Extract the (x, y) coordinate from the center of the cell holding the provided text.  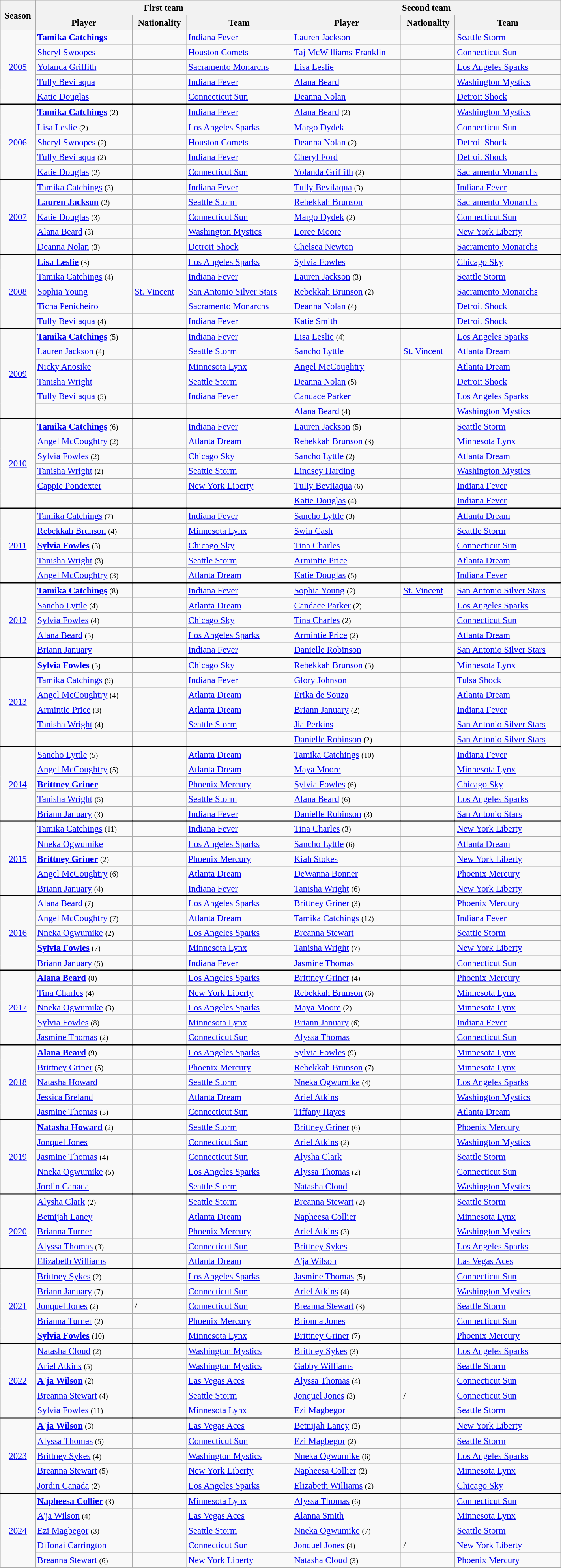
2005 (18, 67)
Maya Moore (346, 769)
Natasha Howard (2) (84, 1127)
Deanna Nolan (346, 97)
Jonquel Jones (84, 1142)
Tina Charles (4) (84, 993)
Napheesa Collier (2) (346, 1470)
Sancho Lyttle (2) (346, 456)
Sheryl Swoopes (2) (84, 142)
Lauren Jackson (346, 38)
Tamika Catchings (3) (84, 187)
Ariel Atkins (4) (346, 1291)
Natasha Howard (84, 1082)
Natasha Cloud (2) (84, 1351)
Ariel Atkins (2) (346, 1142)
Rebekkah Brunson (3) (346, 441)
Angel McCoughtry (7) (84, 918)
Jonquel Jones (3) (346, 1396)
A'ja Wilson (346, 1261)
Taj McWilliams-Franklin (346, 53)
Brittney Griner (5) (84, 1067)
Napheesa Collier (346, 1217)
Tully Bevilaqua (5) (84, 396)
Tanisha Wright (6) (346, 888)
Lauren Jackson (2) (84, 202)
Alana Beard (3) (84, 232)
Rebekkah Brunson (346, 202)
Lindsey Harding (346, 471)
Sylvia Fowles (4) (84, 620)
Tanisha Wright (5) (84, 799)
Natasha Cloud (346, 1187)
Deanna Nolan (5) (346, 381)
Tanisha Wright (4) (84, 725)
Sylvia Fowles (9) (346, 1052)
Alyssa Thomas (4) (346, 1381)
Rebekkah Brunson (2) (346, 292)
Jonquel Jones (4) (346, 1545)
DiJonai Carrington (84, 1545)
Ezi Magbegor (346, 1411)
Cappie Pondexter (84, 486)
Armintie Price (3) (84, 710)
Jasmine Thomas (5) (346, 1276)
Tully Bevilaqua (2) (84, 157)
Angel McCoughtry (6) (84, 873)
Candace Parker (346, 396)
Jordin Canada (2) (84, 1485)
Brittney Griner (3) (346, 903)
Tina Charles (346, 546)
Brianna Turner (84, 1231)
Briann January (5) (84, 963)
Tamika Catchings (4) (84, 277)
Tully Bevilaqua (84, 82)
Sancho Lyttle (4) (84, 605)
Sancho Lyttle (346, 352)
Tiffany Hayes (346, 1112)
Season (18, 15)
Jessica Breland (84, 1097)
Lauren Jackson (3) (346, 277)
A'ja Wilson (4) (84, 1516)
2009 (18, 374)
Betnijah Laney (2) (346, 1426)
Ezi Magbegor (3) (84, 1530)
Érika de Souza (346, 695)
Jasmine Thomas (4) (84, 1157)
Brianna Turner (2) (84, 1321)
Briann January (3) (84, 814)
Alana Beard (2) (346, 112)
2016 (18, 933)
Sylvia Fowles (8) (84, 1023)
Alysha Clark (346, 1157)
2019 (18, 1157)
Angel McCoughtry (5) (84, 769)
A'ja Wilson (3) (84, 1426)
Angel McCoughtry (346, 366)
Breanna Stewart (5) (84, 1470)
Tanisha Wright (84, 381)
Nneka Ogwumike (7) (346, 1530)
Glory Johnson (346, 680)
Sancho Lyttle (6) (346, 844)
Nneka Ogwumike (6) (346, 1456)
Alana Beard (6) (346, 799)
Tamika Catchings (9) (84, 680)
Katie Douglas (3) (84, 217)
Brittney Sykes (346, 1246)
Lauren Jackson (4) (84, 352)
2023 (18, 1455)
Sylvia Fowles (6) (346, 784)
Deanna Nolan (2) (346, 142)
Tina Charles (3) (346, 829)
Armintie Price (2) (346, 635)
Briann January (2) (346, 710)
Brittney Griner (84, 784)
Brittney Griner (4) (346, 978)
Katie Smith (346, 321)
Alyssa Thomas (5) (84, 1441)
2021 (18, 1306)
Nneka Ogwumike (3) (84, 1008)
Jasmine Thomas (3) (84, 1112)
Sancho Lyttle (3) (346, 516)
Tanisha Wright (3) (84, 561)
Gabby Williams (346, 1366)
2013 (18, 702)
Rebekkah Brunson (6) (346, 993)
Danielle Robinson (3) (346, 814)
Alana Beard (9) (84, 1052)
Breanna Stewart (6) (84, 1560)
Sylvia Fowles (10) (84, 1336)
Rebekkah Brunson (4) (84, 531)
Swin Cash (346, 531)
Ariel Atkins (3) (346, 1231)
Brionna Jones (346, 1321)
Alana Beard (5) (84, 635)
First team (163, 8)
Tamika Catchings (2) (84, 112)
Brittney Sykes (2) (84, 1276)
Nicky Anosike (84, 366)
Cheryl Ford (346, 157)
2011 (18, 546)
Danielle Robinson (2) (346, 740)
DeWanna Bonner (346, 873)
Tamika Catchings (7) (84, 516)
Nneka Ogwumike (84, 844)
Breanna Stewart (2) (346, 1201)
Tamika Catchings (84, 38)
Tully Bevilaqua (6) (346, 486)
Tamika Catchings (8) (84, 590)
Brittney Sykes (4) (84, 1456)
Tina Charles (2) (346, 620)
Alysha Clark (2) (84, 1201)
Jasmine Thomas (2) (84, 1037)
Alanna Smith (346, 1516)
2022 (18, 1380)
Margo Dydek (346, 127)
Brittney Griner (7) (346, 1336)
A'ja Wilson (2) (84, 1381)
Margo Dydek (2) (346, 217)
Deanna Nolan (4) (346, 306)
Tamika Catchings (11) (84, 829)
Briann January (6) (346, 1023)
2014 (18, 784)
Alyssa Thomas (6) (346, 1500)
Betnijah Laney (84, 1217)
Tamika Catchings (12) (346, 918)
Jia Perkins (346, 725)
Angel McCoughtry (2) (84, 441)
Angel McCoughtry (4) (84, 695)
Sancho Lyttle (5) (84, 754)
Sylvia Fowles (2) (84, 456)
Alana Beard (8) (84, 978)
2018 (18, 1082)
Kiah Stokes (346, 859)
Brittney Griner (6) (346, 1127)
Sylvia Fowles (5) (84, 665)
Elizabeth Williams (2) (346, 1485)
Tamika Catchings (10) (346, 754)
Sophia Young (2) (346, 590)
Deanna Nolan (3) (84, 246)
Briann January (7) (84, 1291)
Ticha Penicheiro (84, 306)
Brittney Griner (2) (84, 859)
Yolanda Griffith (84, 67)
Chelsea Newton (346, 246)
Jordin Canada (84, 1187)
Armintie Price (346, 561)
Alyssa Thomas (346, 1037)
Lisa Leslie (4) (346, 336)
Sylvia Fowles (7) (84, 948)
Angel McCoughtry (3) (84, 575)
2020 (18, 1231)
2010 (18, 464)
Breanna Stewart (4) (84, 1396)
Nneka Ogwumike (4) (346, 1082)
Nneka Ogwumike (5) (84, 1172)
Lauren Jackson (5) (346, 426)
2006 (18, 142)
Katie Douglas (2) (84, 172)
2024 (18, 1530)
Katie Douglas (84, 97)
Tamika Catchings (5) (84, 336)
Brittney Sykes (3) (346, 1351)
2007 (18, 216)
Rebekkah Brunson (7) (346, 1067)
Jasmine Thomas (346, 963)
Napheesa Collier (3) (84, 1500)
Tully Bevilaqua (3) (346, 187)
Alana Beard (4) (346, 411)
Sophia Young (84, 292)
Alana Beard (7) (84, 903)
2012 (18, 620)
Elizabeth Williams (84, 1261)
Katie Douglas (4) (346, 501)
Rebekkah Brunson (5) (346, 665)
Danielle Robinson (346, 650)
Natasha Cloud (3) (346, 1560)
Loree Moore (346, 232)
Candace Parker (2) (346, 605)
Alyssa Thomas (2) (346, 1172)
Jonquel Jones (2) (84, 1306)
Tanisha Wright (2) (84, 471)
Alana Beard (346, 82)
2017 (18, 1008)
Alyssa Thomas (3) (84, 1246)
Breanna Stewart (3) (346, 1306)
Briann January (4) (84, 888)
Tulsa Shock (508, 680)
2008 (18, 291)
Ezi Magbegor (2) (346, 1441)
Ariel Atkins (5) (84, 1366)
San Antonio Stars (508, 814)
Sylvia Fowles (3) (84, 546)
Lisa Leslie (346, 67)
2015 (18, 858)
Tanisha Wright (7) (346, 948)
Nneka Ogwumike (2) (84, 933)
Sylvia Fowles (346, 262)
Katie Douglas (5) (346, 575)
Second team (426, 8)
Maya Moore (2) (346, 1008)
Yolanda Griffith (2) (346, 172)
Lisa Leslie (2) (84, 127)
Lisa Leslie (3) (84, 262)
Ariel Atkins (346, 1097)
Tully Bevilaqua (4) (84, 321)
Sheryl Swoopes (84, 53)
Breanna Stewart (346, 933)
Sylvia Fowles (11) (84, 1411)
Briann January (84, 650)
Tamika Catchings (6) (84, 426)
